From the cell containing the given text, extract its center point as [X, Y] coordinate. 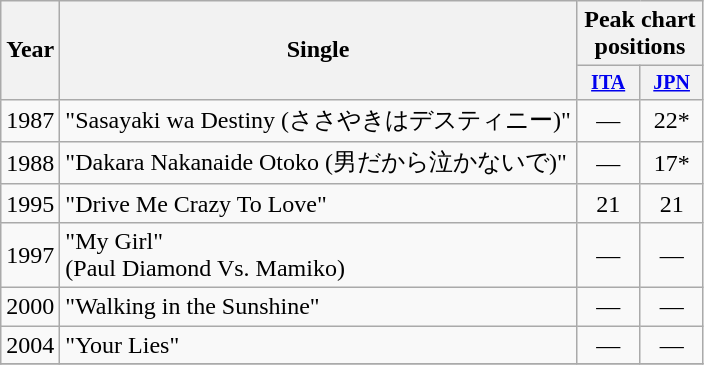
Single [318, 50]
1995 [30, 203]
17* [672, 164]
"Sasayaki wa Destiny (ささやきはデスティニー)" [318, 120]
Peak chart positions [640, 34]
1987 [30, 120]
2000 [30, 307]
Year [30, 50]
"Dakara Nakanaide Otoko (男だから泣かないで)" [318, 164]
"Drive Me Crazy To Love" [318, 203]
1988 [30, 164]
"My Girl"(Paul Diamond Vs. Mamiko) [318, 254]
"Your Lies" [318, 345]
2004 [30, 345]
1997 [30, 254]
JPN [672, 82]
"Walking in the Sunshine" [318, 307]
22* [672, 120]
ITA [608, 82]
